Return (X, Y) of the center of cell containing provided text 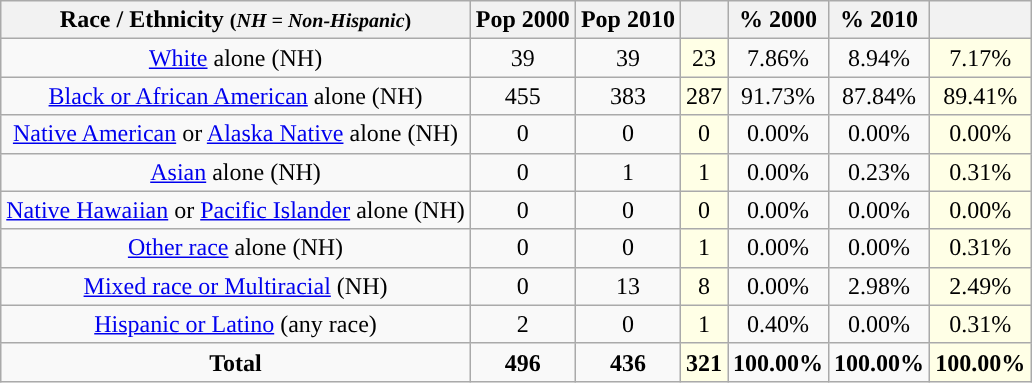
2.49% (980, 286)
87.84% (880, 96)
0.23% (880, 172)
Other race alone (NH) (236, 248)
Total (236, 362)
455 (522, 96)
8.94% (880, 58)
8 (704, 286)
383 (628, 96)
23 (704, 58)
496 (522, 362)
89.41% (980, 96)
436 (628, 362)
7.17% (980, 58)
13 (628, 286)
% 2010 (880, 20)
Pop 2000 (522, 20)
White alone (NH) (236, 58)
7.86% (778, 58)
0.40% (778, 324)
Hispanic or Latino (any race) (236, 324)
91.73% (778, 96)
2 (522, 324)
321 (704, 362)
Native American or Alaska Native alone (NH) (236, 134)
287 (704, 96)
Mixed race or Multiracial (NH) (236, 286)
Asian alone (NH) (236, 172)
Race / Ethnicity (NH = Non-Hispanic) (236, 20)
Black or African American alone (NH) (236, 96)
2.98% (880, 286)
Native Hawaiian or Pacific Islander alone (NH) (236, 210)
% 2000 (778, 20)
Pop 2010 (628, 20)
